Detect which cell encompasses the target text, then output its (x, y) center coordinate. 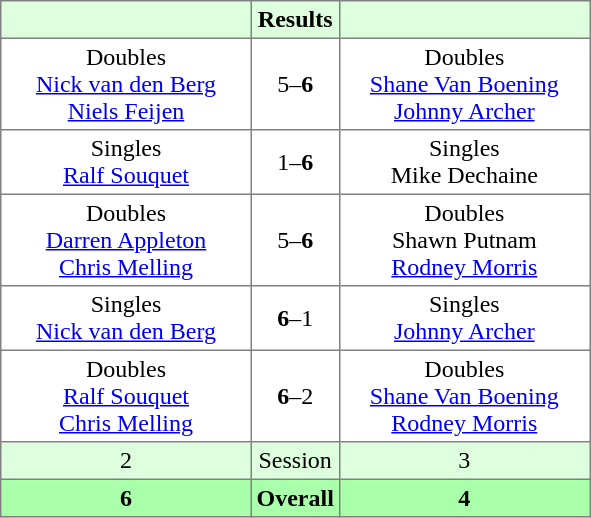
6–1 (295, 318)
6 (126, 498)
SinglesRalf Souquet (126, 162)
DoublesShane Van BoeningJohnny Archer (464, 84)
Session (295, 461)
DoublesRalf SouquetChris Melling (126, 396)
2 (126, 461)
1–6 (295, 162)
SinglesMike Dechaine (464, 162)
Overall (295, 498)
DoublesNick van den BergNiels Feijen (126, 84)
3 (464, 461)
DoublesDarren AppletonChris Melling (126, 240)
6–2 (295, 396)
4 (464, 498)
SinglesNick van den Berg (126, 318)
DoublesShane Van BoeningRodney Morris (464, 396)
DoublesShawn PutnamRodney Morris (464, 240)
SinglesJohnny Archer (464, 318)
Results (295, 20)
